Find where the given text appears and provide that cell's center as (X, Y) coordinate. 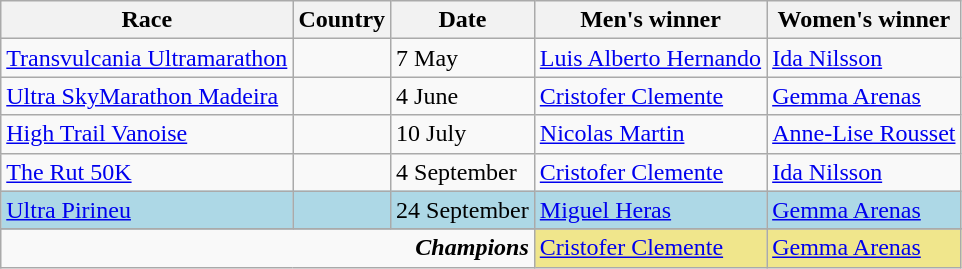
10 July (463, 134)
Transvulcania Ultramarathon (147, 58)
24 September (463, 210)
Date (463, 20)
4 June (463, 96)
The Rut 50K (147, 172)
4 September (463, 172)
High Trail Vanoise (147, 134)
Race (147, 20)
Miguel Heras (650, 210)
Nicolas Martin (650, 134)
Country (342, 20)
Anne-Lise Rousset (864, 134)
Luis Alberto Hernando (650, 58)
Women's winner (864, 20)
7 May (463, 58)
Men's winner (650, 20)
Champions (268, 248)
Ultra Pirineu (147, 210)
Ultra SkyMarathon Madeira (147, 96)
